Locate the cell with the specified text and output its [x, y] center coordinate. 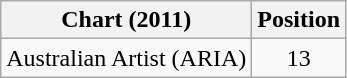
13 [299, 58]
Australian Artist (ARIA) [126, 58]
Position [299, 20]
Chart (2011) [126, 20]
